Find where the given text appears and provide that cell's center as [X, Y] coordinate. 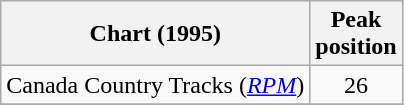
Canada Country Tracks (RPM) [156, 85]
Peakposition [356, 34]
Chart (1995) [156, 34]
26 [356, 85]
